Provide the (x, y) coordinate of the cell's center where the given text is located.  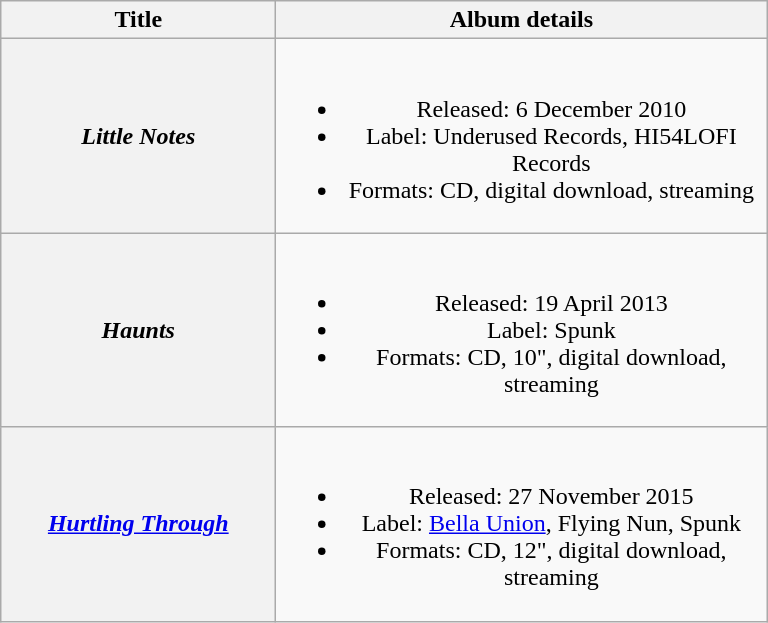
Released: 19 April 2013Label: SpunkFormats: CD, 10", digital download, streaming (522, 330)
Hurtling Through (138, 524)
Album details (522, 20)
Title (138, 20)
Released: 6 December 2010Label: Underused Records, HI54LOFI RecordsFormats: CD, digital download, streaming (522, 136)
Haunts (138, 330)
Little Notes (138, 136)
Released: 27 November 2015Label: Bella Union, Flying Nun, SpunkFormats: CD, 12", digital download, streaming (522, 524)
